Scan for the cell matching the given text and deliver its [x, y] coordinate at center. 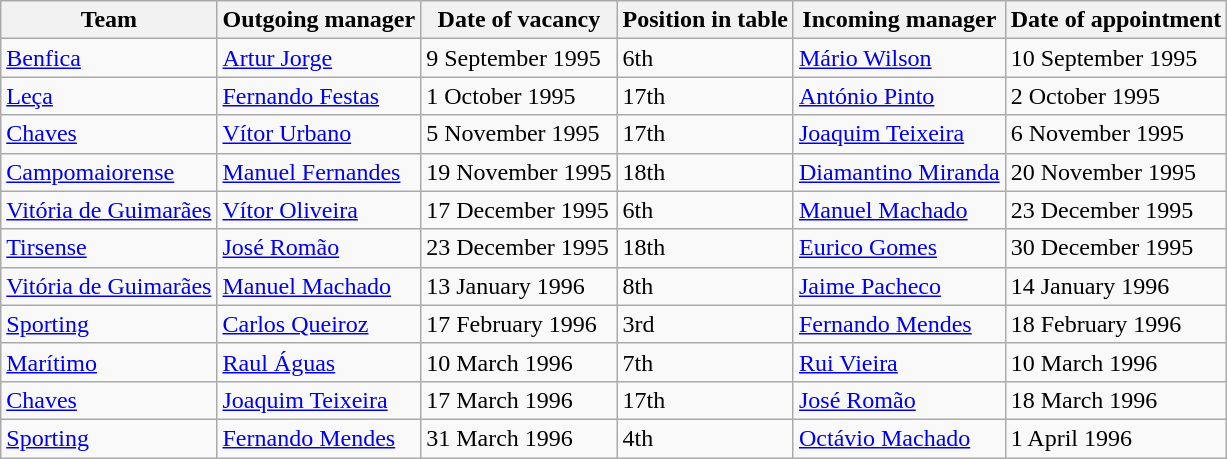
Diamantino Miranda [899, 172]
1 October 1995 [519, 96]
Eurico Gomes [899, 248]
2 October 1995 [1116, 96]
9 September 1995 [519, 58]
3rd [705, 324]
Leça [109, 96]
Benfica [109, 58]
Campomaiorense [109, 172]
Tirsense [109, 248]
Mário Wilson [899, 58]
1 April 1996 [1116, 438]
10 September 1995 [1116, 58]
18 March 1996 [1116, 400]
Date of vacancy [519, 20]
31 March 1996 [519, 438]
4th [705, 438]
Vítor Urbano [319, 134]
18 February 1996 [1116, 324]
Outgoing manager [319, 20]
5 November 1995 [519, 134]
António Pinto [899, 96]
30 December 1995 [1116, 248]
Octávio Machado [899, 438]
Incoming manager [899, 20]
Position in table [705, 20]
Jaime Pacheco [899, 286]
19 November 1995 [519, 172]
Vítor Oliveira [319, 210]
13 January 1996 [519, 286]
Manuel Fernandes [319, 172]
Raul Águas [319, 362]
Artur Jorge [319, 58]
Marítimo [109, 362]
Fernando Festas [319, 96]
6 November 1995 [1116, 134]
17 March 1996 [519, 400]
7th [705, 362]
8th [705, 286]
Date of appointment [1116, 20]
Carlos Queiroz [319, 324]
17 February 1996 [519, 324]
14 January 1996 [1116, 286]
17 December 1995 [519, 210]
20 November 1995 [1116, 172]
Rui Vieira [899, 362]
Team [109, 20]
